Find where the given text appears and provide that cell's center as (x, y) coordinate. 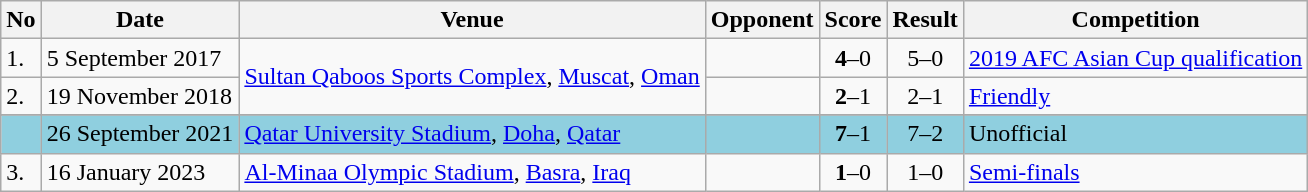
No (21, 20)
7–2 (925, 134)
Al-Minaa Olympic Stadium, Basra, Iraq (472, 172)
1. (21, 58)
5–0 (925, 58)
Result (925, 20)
Qatar University Stadium, Doha, Qatar (472, 134)
Unofficial (1135, 134)
Score (853, 20)
Competition (1135, 20)
5 September 2017 (140, 58)
3. (21, 172)
2019 AFC Asian Cup qualification (1135, 58)
4–0 (853, 58)
16 January 2023 (140, 172)
2. (21, 96)
Sultan Qaboos Sports Complex, Muscat, Oman (472, 77)
26 September 2021 (140, 134)
7–1 (853, 134)
Semi-finals (1135, 172)
Friendly (1135, 96)
19 November 2018 (140, 96)
Opponent (762, 20)
Date (140, 20)
Venue (472, 20)
